Return (X, Y) of the center of cell containing provided text 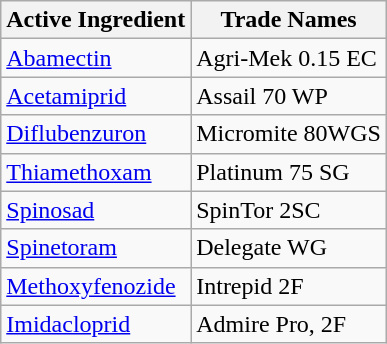
SpinTor 2SC (289, 210)
Active Ingredient (96, 20)
Thiamethoxam (96, 172)
Delegate WG (289, 248)
Methoxyfenozide (96, 286)
Intrepid 2F (289, 286)
Assail 70 WP (289, 96)
Agri-Mek 0.15 EC (289, 58)
Platinum 75 SG (289, 172)
Diflubenzuron (96, 134)
Spinosad (96, 210)
Trade Names (289, 20)
Admire Pro, 2F (289, 324)
Imidacloprid (96, 324)
Spinetoram (96, 248)
Acetamiprid (96, 96)
Micromite 80WGS (289, 134)
Abamectin (96, 58)
